Identify which cell holds the provided text, then report its [X, Y] central coordinate. 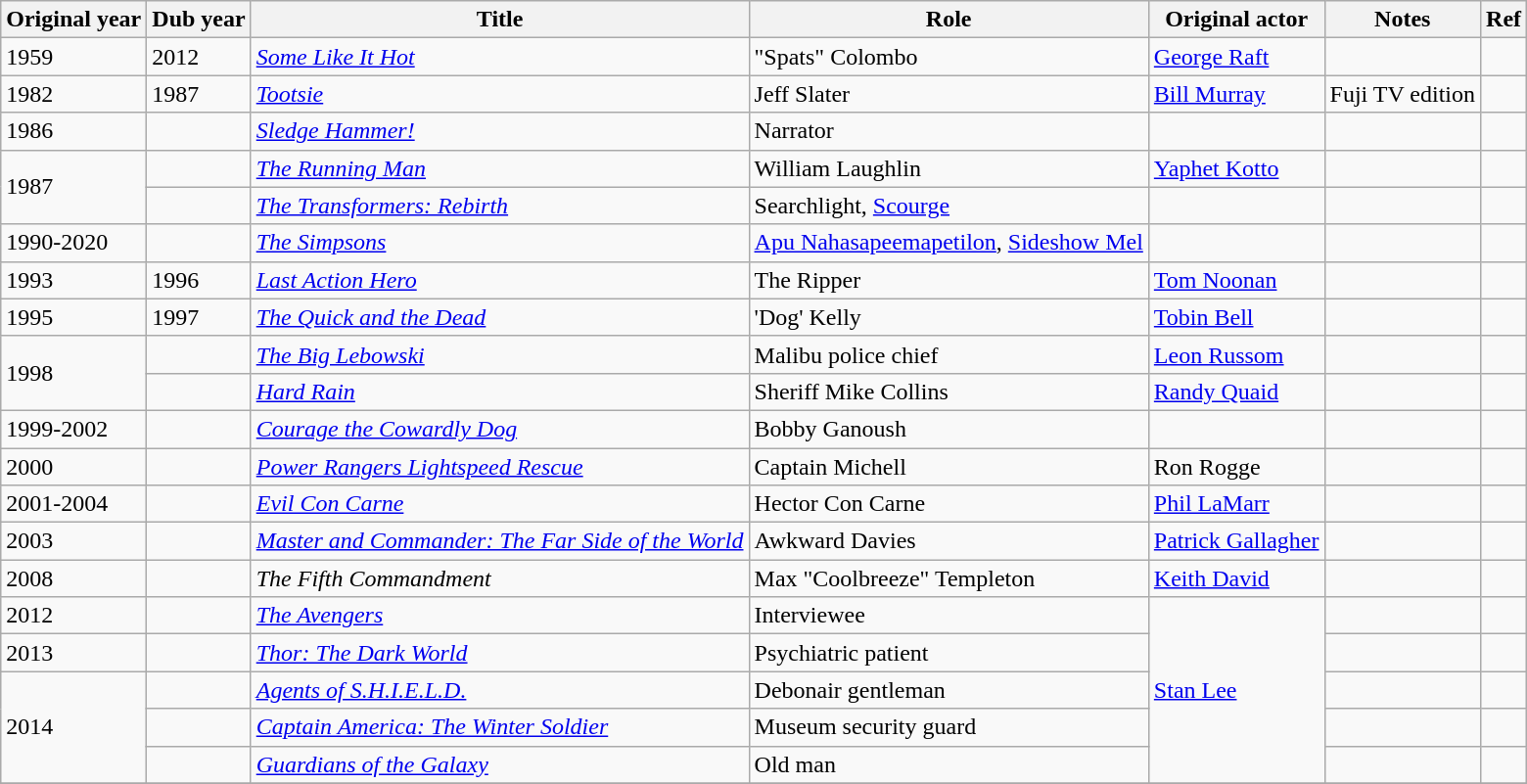
Max "Coolbreeze" Templeton [949, 578]
Leon Russom [1236, 354]
Old man [949, 764]
1995 [74, 317]
1959 [74, 57]
Bobby Ganoush [949, 429]
Dub year [199, 20]
Power Rangers Lightspeed Rescue [499, 467]
Stan Lee [1236, 690]
'Dog' Kelly [949, 317]
Captain Michell [949, 467]
2001-2004 [74, 504]
Title [499, 20]
Tobin Bell [1236, 317]
Last Action Hero [499, 280]
Fuji TV edition [1403, 94]
Sheriff Mike Collins [949, 392]
Original actor [1236, 20]
Phil LaMarr [1236, 504]
2000 [74, 467]
2013 [74, 653]
Notes [1403, 20]
Jeff Slater [949, 94]
Courage the Cowardly Dog [499, 429]
The Simpsons [499, 243]
Apu Nahasapeemapetilon, Sideshow Mel [949, 243]
The Big Lebowski [499, 354]
Museum security guard [949, 727]
2008 [74, 578]
Captain America: The Winter Soldier [499, 727]
Some Like It Hot [499, 57]
1999-2002 [74, 429]
George Raft [1236, 57]
Original year [74, 20]
Patrick Gallagher [1236, 541]
Malibu police chief [949, 354]
The Fifth Commandment [499, 578]
1982 [74, 94]
The Ripper [949, 280]
Hector Con Carne [949, 504]
Psychiatric patient [949, 653]
Debonair gentleman [949, 690]
1997 [199, 317]
1990-2020 [74, 243]
2014 [74, 727]
Hard Rain [499, 392]
"Spats" Colombo [949, 57]
Ron Rogge [1236, 467]
Narrator [949, 131]
Bill Murray [1236, 94]
Evil Con Carne [499, 504]
1996 [199, 280]
The Avengers [499, 616]
Yaphet Kotto [1236, 168]
Guardians of the Galaxy [499, 764]
1986 [74, 131]
Master and Commander: The Far Side of the World [499, 541]
Awkward Davies [949, 541]
Interviewee [949, 616]
2003 [74, 541]
Thor: The Dark World [499, 653]
William Laughlin [949, 168]
Sledge Hammer! [499, 131]
1993 [74, 280]
The Running Man [499, 168]
1998 [74, 373]
Searchlight, Scourge [949, 206]
Tootsie [499, 94]
Role [949, 20]
Tom Noonan [1236, 280]
The Quick and the Dead [499, 317]
Randy Quaid [1236, 392]
Agents of S.H.I.E.L.D. [499, 690]
Ref [1504, 20]
Keith David [1236, 578]
The Transformers: Rebirth [499, 206]
